Capture the cell that displays the provided text and extract its (x, y) central coordinate. 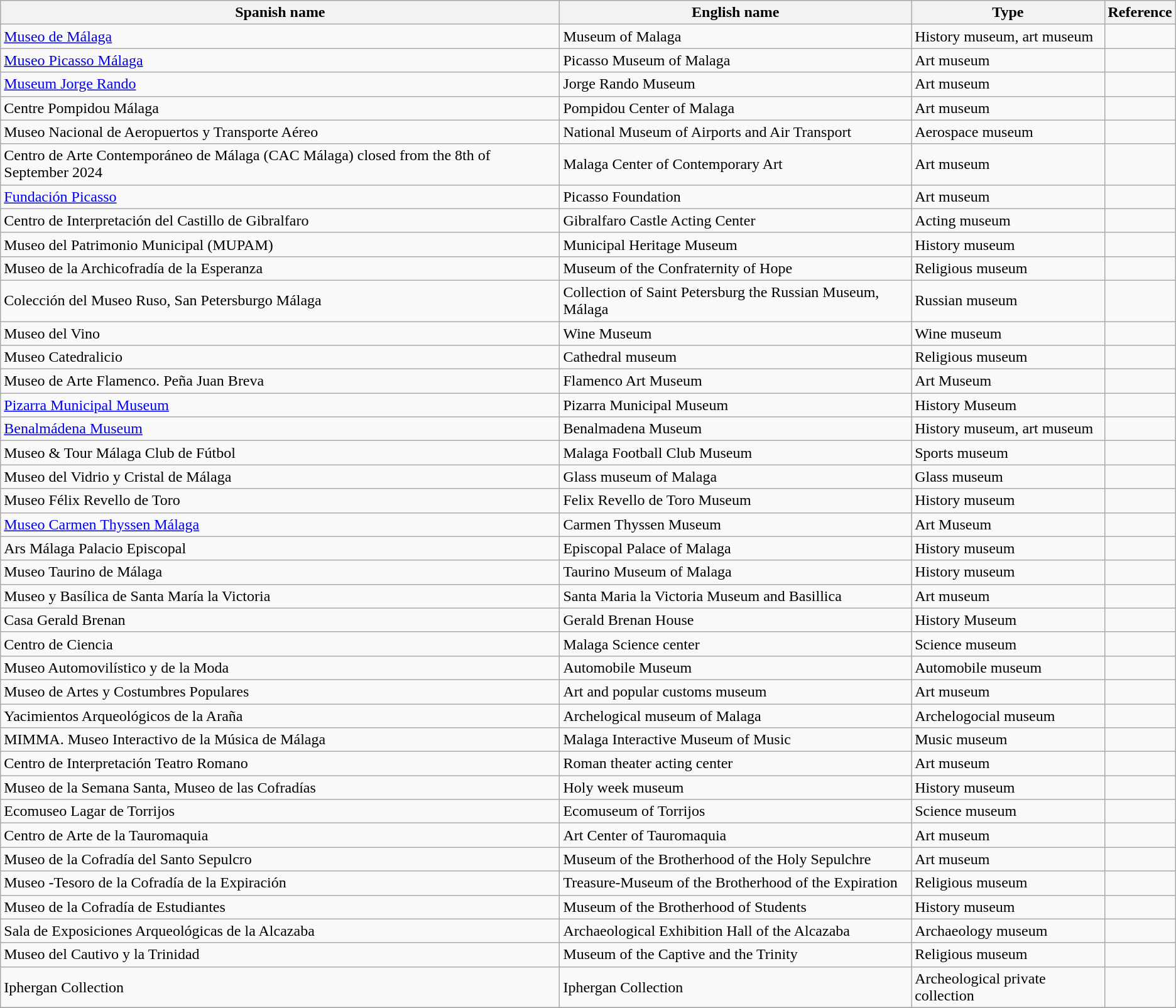
Benalmadena Museum (736, 429)
Cathedral museum (736, 357)
Museo Picasso Málaga (280, 60)
Aerospace museum (1008, 132)
Taurino Museum of Malaga (736, 572)
Malaga Science center (736, 644)
Museo de Málaga (280, 36)
Treasure-Museum of the Brotherhood of the Expiration (736, 883)
Museum of the Brotherhood of Students (736, 907)
Flamenco Art Museum (736, 381)
Glass museum (1008, 477)
Archaeology museum (1008, 931)
Acting museum (1008, 220)
Type (1008, 13)
Museo Félix Revello de Toro (280, 501)
Picasso Foundation (736, 197)
Museo del Vidrio y Cristal de Málaga (280, 477)
National Museum of Airports and Air Transport (736, 132)
Music museum (1008, 740)
English name (736, 13)
Museum of Malaga (736, 36)
Museo de la Cofradía del Santo Sepulcro (280, 859)
Museo y Basílica de Santa María la Victoria (280, 596)
Episcopal Palace of Malaga (736, 548)
Art and popular customs museum (736, 691)
Automobile museum (1008, 668)
Ecomuseo Lagar de Torrijos (280, 811)
Automobile Museum (736, 668)
Roman theater acting center (736, 764)
Collection of Saint Petersburg the Russian Museum, Málaga (736, 300)
Centro de Arte de la Tauromaquia (280, 835)
Museo Taurino de Málaga (280, 572)
Museum of the Brotherhood of the Holy Sepulchre (736, 859)
Museo del Patrimonio Municipal (MUPAM) (280, 244)
Museum of the Confraternity of Hope (736, 268)
Malaga Center of Contemporary Art (736, 165)
Fundación Picasso (280, 197)
Museo del Vino (280, 333)
Museo de la Archicofradía de la Esperanza (280, 268)
Casa Gerald Brenan (280, 620)
Felix Revello de Toro Museum (736, 501)
Centre Pompidou Málaga (280, 108)
Archelogical museum of Malaga (736, 715)
Museum Jorge Rando (280, 84)
Sports museum (1008, 453)
Benalmádena Museum (280, 429)
Picasso Museum of Malaga (736, 60)
Malaga Interactive Museum of Music (736, 740)
Centro de Arte Contemporáneo de Málaga (CAC Málaga) closed from the 8th of September 2024 (280, 165)
Gibralfaro Castle Acting Center (736, 220)
Reference (1140, 13)
Archeological private collection (1008, 987)
Museo del Cautivo y la Trinidad (280, 955)
Museo Automovilístico y de la Moda (280, 668)
Pompidou Center of Malaga (736, 108)
Wine museum (1008, 333)
Archelogocial museum (1008, 715)
Museo de la Cofradía de Estudiantes (280, 907)
Museo Carmen Thyssen Málaga (280, 524)
Centro de Interpretación Teatro Romano (280, 764)
Jorge Rando Museum (736, 84)
Sala de Exposiciones Arqueológicas de la Alcazaba (280, 931)
Museum of the Captive and the Trinity (736, 955)
Municipal Heritage Museum (736, 244)
MIMMA. Museo Interactivo de la Música de Málaga (280, 740)
Museo & Tour Málaga Club de Fútbol (280, 453)
Museo de Artes y Costumbres Populares (280, 691)
Santa Maria la Victoria Museum and Basillica (736, 596)
Holy week museum (736, 788)
Centro de Interpretación del Castillo de Gibralfaro (280, 220)
Malaga Football Club Museum (736, 453)
Yacimientos Arqueológicos de la Araña (280, 715)
Glass museum of Malaga (736, 477)
Museo Catedralicio (280, 357)
Russian museum (1008, 300)
Centro de Ciencia (280, 644)
Carmen Thyssen Museum (736, 524)
Wine Museum (736, 333)
Ecomuseum of Torrijos (736, 811)
Museo de Arte Flamenco. Peña Juan Breva (280, 381)
Art Center of Tauromaquia (736, 835)
Museo -Tesoro de la Cofradía de la Expiración (280, 883)
Museo de la Semana Santa, Museo de las Cofradías (280, 788)
Gerald Brenan House (736, 620)
Museo Nacional de Aeropuertos y Transporte Aéreo (280, 132)
Archaeological Exhibition Hall of the Alcazaba (736, 931)
Colección del Museo Ruso, San Petersburgo Málaga (280, 300)
Spanish name (280, 13)
Ars Málaga Palacio Episcopal (280, 548)
